Pinpoint the cell where the given text exists, returning its [x, y] midpoint coordinate. 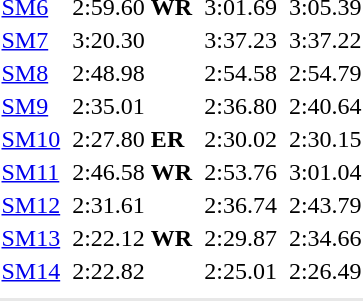
SM12 [31, 205]
SM7 [31, 40]
2:22.82 [132, 271]
2:54.58 [241, 73]
3:37.23 [241, 40]
SM14 [31, 271]
SM13 [31, 238]
2:30.15 [325, 139]
2:40.64 [325, 106]
2:22.12 WR [132, 238]
2:29.87 [241, 238]
3:20.30 [132, 40]
2:34.66 [325, 238]
2:48.98 [132, 73]
2:35.01 [132, 106]
2:25.01 [241, 271]
SM10 [31, 139]
2:54.79 [325, 73]
2:31.61 [132, 205]
3:01.04 [325, 172]
2:26.49 [325, 271]
2:43.79 [325, 205]
2:30.02 [241, 139]
2:46.58 WR [132, 172]
2:27.80 ER [132, 139]
SM11 [31, 172]
SM8 [31, 73]
2:53.76 [241, 172]
2:36.74 [241, 205]
SM9 [31, 106]
3:37.22 [325, 40]
2:36.80 [241, 106]
